From the cell containing the given text, extract its center point as (X, Y) coordinate. 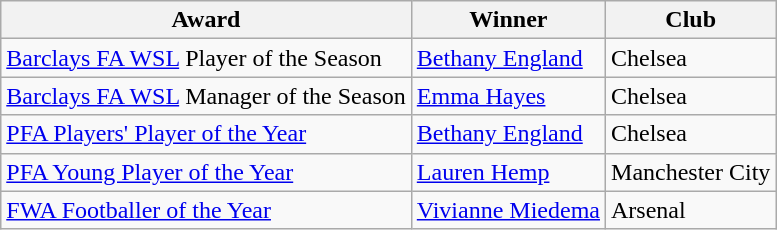
Winner (508, 20)
Club (691, 20)
Award (206, 20)
Manchester City (691, 172)
Vivianne Miedema (508, 210)
PFA Players' Player of the Year (206, 134)
Barclays FA WSL Manager of the Season (206, 96)
Emma Hayes (508, 96)
FWA Footballer of the Year (206, 210)
Barclays FA WSL Player of the Season (206, 58)
Arsenal (691, 210)
Lauren Hemp (508, 172)
PFA Young Player of the Year (206, 172)
